Determine the [X, Y] coordinate at the center of the cell enclosing the given text.  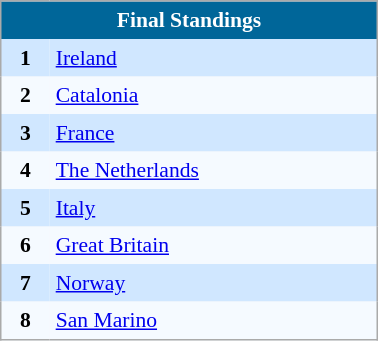
The Netherlands [214, 171]
8 [25, 321]
Final Standings [189, 20]
Norway [214, 283]
France [214, 133]
Great Britain [214, 245]
4 [25, 171]
Catalonia [214, 95]
Italy [214, 208]
San Marino [214, 321]
1 [25, 58]
5 [25, 208]
2 [25, 95]
Ireland [214, 58]
7 [25, 283]
6 [25, 245]
3 [25, 133]
